For the text-containing cell, return its midpoint in (x, y) coordinate format. 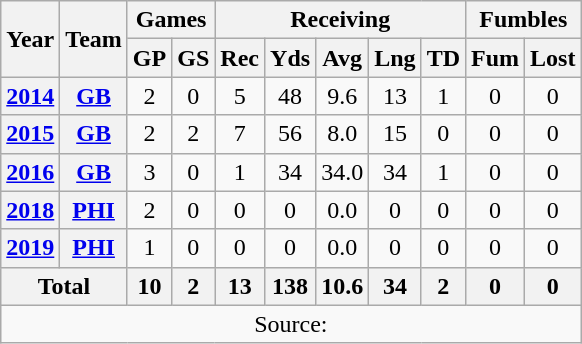
7 (240, 134)
34.0 (342, 172)
Yds (290, 58)
2014 (30, 96)
Year (30, 39)
Receiving (340, 20)
10.6 (342, 286)
Source: (291, 324)
Games (170, 20)
2016 (30, 172)
15 (395, 134)
10 (149, 286)
TD (443, 58)
Fum (496, 58)
2019 (30, 248)
Lng (395, 58)
9.6 (342, 96)
Lost (553, 58)
Avg (342, 58)
Fumbles (524, 20)
138 (290, 286)
Rec (240, 58)
2015 (30, 134)
Total (64, 286)
8.0 (342, 134)
56 (290, 134)
48 (290, 96)
5 (240, 96)
GS (194, 58)
Team (94, 39)
3 (149, 172)
2018 (30, 210)
GP (149, 58)
